Extract the [x, y] coordinate from the center of the cell holding the provided text.  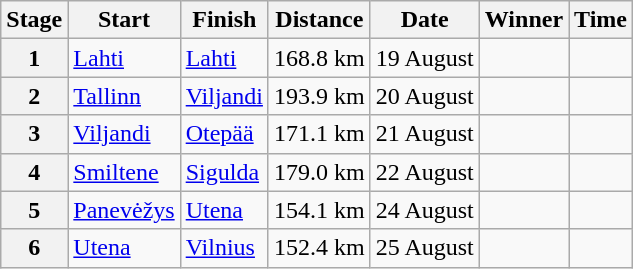
179.0 km [319, 172]
5 [34, 210]
152.4 km [319, 248]
168.8 km [319, 58]
154.1 km [319, 210]
Distance [319, 20]
Tallinn [124, 96]
Vilnius [224, 248]
4 [34, 172]
Start [124, 20]
19 August [424, 58]
Otepää [224, 134]
3 [34, 134]
193.9 km [319, 96]
Time [601, 20]
Stage [34, 20]
Winner [524, 20]
22 August [424, 172]
Date [424, 20]
Finish [224, 20]
25 August [424, 248]
Panevėžys [124, 210]
6 [34, 248]
21 August [424, 134]
20 August [424, 96]
24 August [424, 210]
Sigulda [224, 172]
1 [34, 58]
Smiltene [124, 172]
2 [34, 96]
171.1 km [319, 134]
